Detect which cell encompasses the target text, then output its [X, Y] center coordinate. 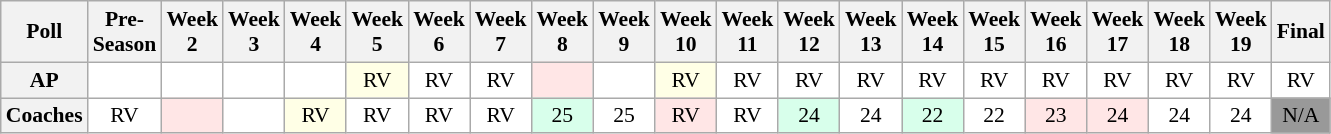
Week12 [809, 32]
Week5 [377, 32]
Week16 [1056, 32]
Week7 [501, 32]
N/A [1301, 116]
Week4 [316, 32]
Week8 [562, 32]
Week2 [192, 32]
Week13 [871, 32]
Week19 [1241, 32]
AP [44, 80]
Pre-Season [125, 32]
Week17 [1118, 32]
Week15 [994, 32]
Coaches [44, 116]
Week11 [748, 32]
Final [1301, 32]
Week9 [624, 32]
Week18 [1179, 32]
23 [1056, 116]
Week6 [439, 32]
Poll [44, 32]
Week14 [933, 32]
Week10 [686, 32]
Week3 [254, 32]
